Return [X, Y] of the center of cell containing provided text 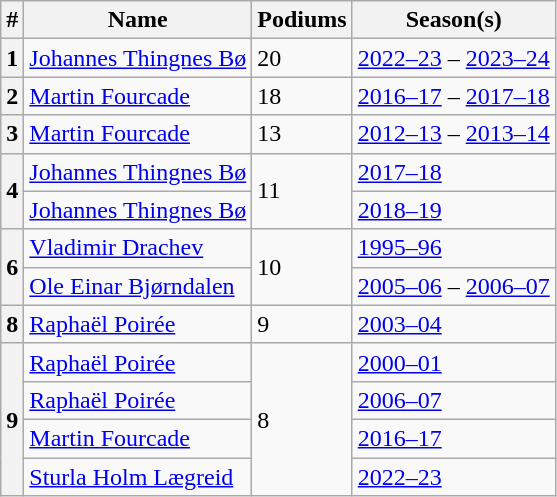
2022–23 – 2023–24 [454, 58]
13 [302, 134]
2 [12, 96]
2016–17 – 2017–18 [454, 96]
4 [12, 191]
Season(s) [454, 20]
Vladimir Drachev [138, 248]
Ole Einar Bjørndalen [138, 286]
2003–04 [454, 324]
2006–07 [454, 400]
2018–19 [454, 210]
1 [12, 58]
18 [302, 96]
Name [138, 20]
2012–13 – 2013–14 [454, 134]
10 [302, 267]
2005–06 – 2006–07 [454, 286]
Podiums [302, 20]
2000–01 [454, 362]
3 [12, 134]
2017–18 [454, 172]
2022–23 [454, 477]
Sturla Holm Lægreid [138, 477]
# [12, 20]
6 [12, 267]
2016–17 [454, 438]
20 [302, 58]
1995–96 [454, 248]
11 [302, 191]
